Search for the cell housing the specified text and yield its (x, y) center coordinate. 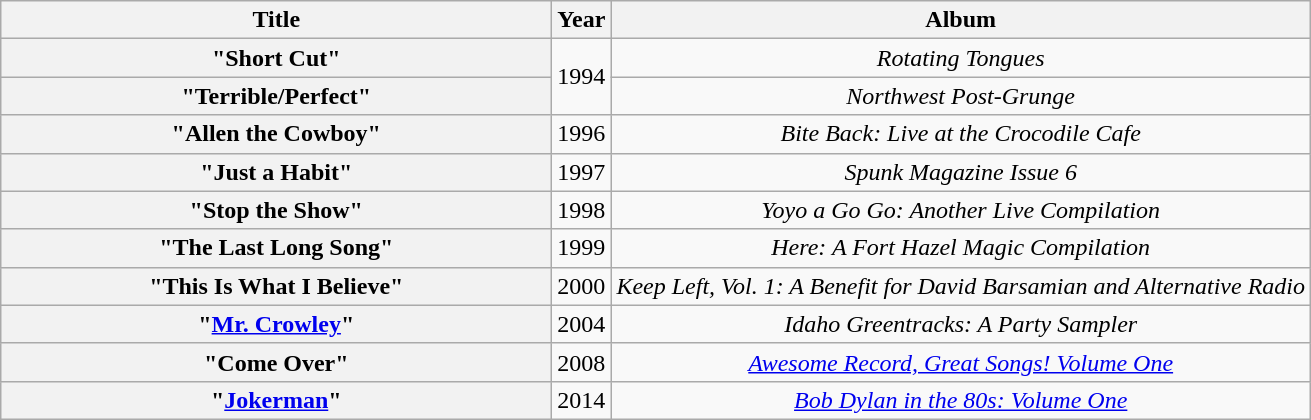
Bite Back: Live at the Crocodile Cafe (961, 134)
Northwest Post-Grunge (961, 96)
"Mr. Crowley" (276, 324)
2008 (582, 362)
"Just a Habit" (276, 172)
1997 (582, 172)
Bob Dylan in the 80s: Volume One (961, 400)
Awesome Record, Great Songs! Volume One (961, 362)
"The Last Long Song" (276, 248)
Spunk Magazine Issue 6 (961, 172)
2000 (582, 286)
"Jokerman" (276, 400)
Idaho Greentracks: A Party Sampler (961, 324)
Title (276, 20)
Year (582, 20)
1998 (582, 210)
Rotating Tongues (961, 58)
"Allen the Cowboy" (276, 134)
"Short Cut" (276, 58)
Here: A Fort Hazel Magic Compilation (961, 248)
"This Is What I Believe" (276, 286)
"Terrible/Perfect" (276, 96)
1996 (582, 134)
Yoyo a Go Go: Another Live Compilation (961, 210)
Keep Left, Vol. 1: A Benefit for David Barsamian and Alternative Radio (961, 286)
"Come Over" (276, 362)
1999 (582, 248)
1994 (582, 77)
Album (961, 20)
2004 (582, 324)
2014 (582, 400)
"Stop the Show" (276, 210)
